Extract the [x, y] coordinate from the center of the cell holding the provided text.  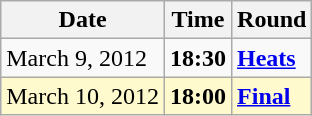
18:00 [198, 96]
March 10, 2012 [83, 96]
18:30 [198, 58]
Heats [272, 58]
Final [272, 96]
Date [83, 20]
Round [272, 20]
March 9, 2012 [83, 58]
Time [198, 20]
